For the text-containing cell, return its midpoint in [X, Y] coordinate format. 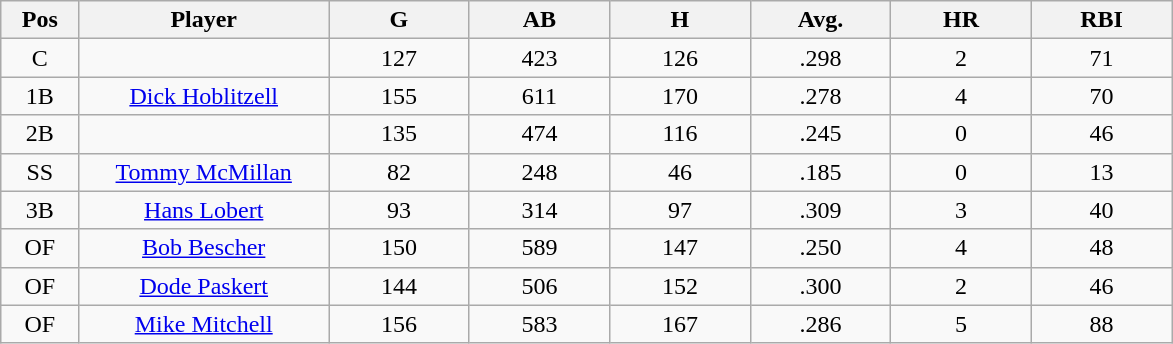
506 [540, 286]
170 [680, 96]
167 [680, 324]
.185 [820, 172]
SS [40, 172]
70 [1102, 96]
116 [680, 134]
583 [540, 324]
G [400, 20]
Bob Bescher [204, 248]
.298 [820, 58]
93 [400, 210]
248 [540, 172]
40 [1102, 210]
611 [540, 96]
155 [400, 96]
152 [680, 286]
5 [962, 324]
147 [680, 248]
C [40, 58]
71 [1102, 58]
127 [400, 58]
3 [962, 210]
474 [540, 134]
.250 [820, 248]
97 [680, 210]
3B [40, 210]
2B [40, 134]
88 [1102, 324]
.309 [820, 210]
Hans Lobert [204, 210]
314 [540, 210]
AB [540, 20]
Dick Hoblitzell [204, 96]
Pos [40, 20]
150 [400, 248]
Tommy McMillan [204, 172]
589 [540, 248]
Mike Mitchell [204, 324]
82 [400, 172]
48 [1102, 248]
.300 [820, 286]
126 [680, 58]
.286 [820, 324]
Dode Paskert [204, 286]
Player [204, 20]
Avg. [820, 20]
135 [400, 134]
423 [540, 58]
.245 [820, 134]
RBI [1102, 20]
13 [1102, 172]
156 [400, 324]
144 [400, 286]
H [680, 20]
.278 [820, 96]
HR [962, 20]
1B [40, 96]
